Pinpoint the cell where the given text exists, returning its (X, Y) midpoint coordinate. 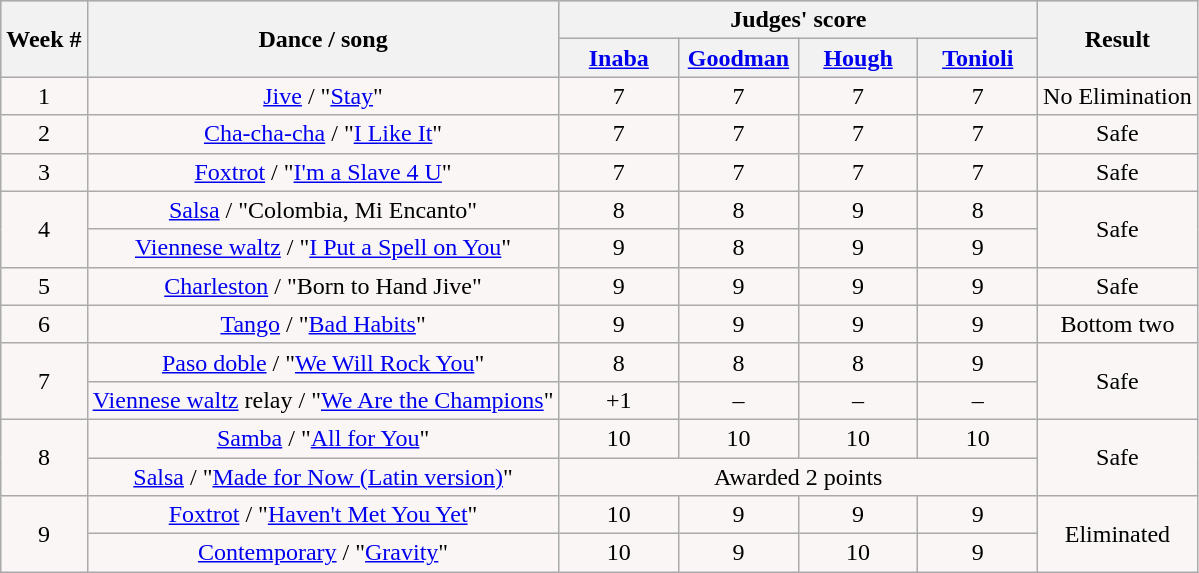
3 (44, 172)
Viennese waltz / "I Put a Spell on You" (323, 248)
Viennese waltz relay / "We Are the Champions" (323, 400)
Goodman (739, 58)
No Elimination (1118, 96)
Samba / "All for You" (323, 438)
5 (44, 286)
Salsa / "Made for Now (Latin version)" (323, 477)
+1 (619, 400)
Foxtrot / "I'm a Slave 4 U" (323, 172)
2 (44, 134)
Judges' score (798, 20)
Charleston / "Born to Hand Jive" (323, 286)
Dance / song (323, 39)
Result (1118, 39)
Hough (858, 58)
Salsa / "Colombia, Mi Encanto" (323, 210)
Contemporary / "Gravity" (323, 553)
Jive / "Stay" (323, 96)
Cha-cha-cha / "I Like It" (323, 134)
4 (44, 229)
Awarded 2 points (798, 477)
Inaba (619, 58)
6 (44, 324)
1 (44, 96)
Week # (44, 39)
Tonioli (978, 58)
Foxtrot / "Haven't Met You Yet" (323, 515)
Eliminated (1118, 534)
Bottom two (1118, 324)
Tango / "Bad Habits" (323, 324)
Paso doble / "We Will Rock You" (323, 362)
